Locate the cell with the specified text and output its [X, Y] center coordinate. 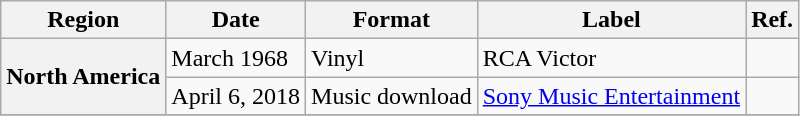
Date [236, 20]
Label [611, 20]
April 6, 2018 [236, 96]
Vinyl [392, 58]
RCA Victor [611, 58]
North America [84, 77]
Region [84, 20]
Music download [392, 96]
Sony Music Entertainment [611, 96]
March 1968 [236, 58]
Format [392, 20]
Ref. [772, 20]
